Output the (X, Y) coordinate of the center of the cell containing the given text.  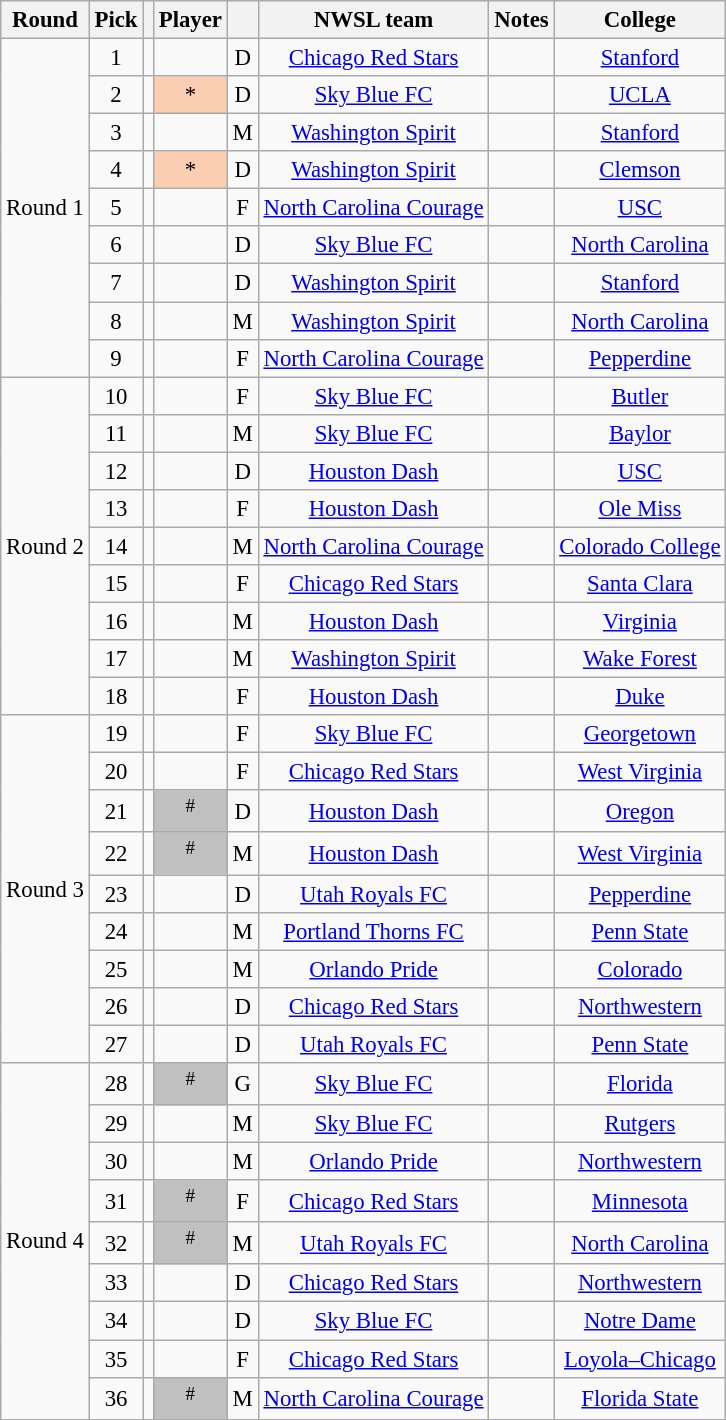
6 (116, 245)
31 (116, 1201)
3 (116, 133)
33 (116, 1283)
Florida State (640, 1398)
Ole Miss (640, 509)
Notre Dame (640, 1321)
Round 1 (45, 208)
Baylor (640, 433)
12 (116, 471)
Player (190, 20)
15 (116, 584)
16 (116, 621)
Round 2 (45, 546)
Duke (640, 697)
5 (116, 208)
34 (116, 1321)
10 (116, 396)
Wake Forest (640, 659)
18 (116, 697)
Round 3 (45, 889)
Round (45, 20)
20 (116, 772)
36 (116, 1398)
13 (116, 509)
Florida (640, 1084)
Portland Thorns FC (374, 931)
Santa Clara (640, 584)
28 (116, 1084)
Rutgers (640, 1124)
Oregon (640, 811)
9 (116, 358)
23 (116, 894)
17 (116, 659)
College (640, 20)
25 (116, 969)
Loyola–Chicago (640, 1359)
24 (116, 931)
22 (116, 854)
NWSL team (374, 20)
Pick (116, 20)
29 (116, 1124)
Georgetown (640, 734)
G (242, 1084)
Notes (522, 20)
1 (116, 58)
Virginia (640, 621)
35 (116, 1359)
Minnesota (640, 1201)
4 (116, 170)
Colorado (640, 969)
2 (116, 95)
Clemson (640, 170)
30 (116, 1162)
14 (116, 546)
32 (116, 1243)
8 (116, 321)
Colorado College (640, 546)
Butler (640, 396)
21 (116, 811)
11 (116, 433)
UCLA (640, 95)
19 (116, 734)
Round 4 (45, 1242)
26 (116, 1007)
27 (116, 1044)
7 (116, 283)
